Return (X, Y) of the center of cell containing provided text 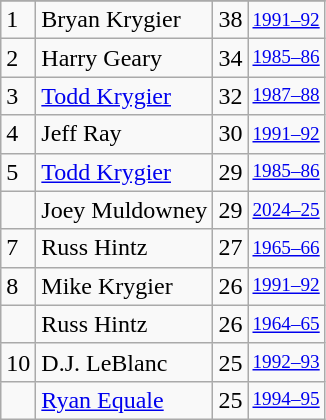
1 (18, 20)
3 (18, 96)
7 (18, 248)
30 (230, 134)
1994–95 (286, 400)
5 (18, 172)
2 (18, 58)
1987–88 (286, 96)
27 (230, 248)
4 (18, 134)
38 (230, 20)
Bryan Krygier (124, 20)
8 (18, 286)
32 (230, 96)
1964–65 (286, 324)
2024–25 (286, 210)
1992–93 (286, 362)
Harry Geary (124, 58)
Ryan Equale (124, 400)
D.J. LeBlanc (124, 362)
1965–66 (286, 248)
Jeff Ray (124, 134)
Mike Krygier (124, 286)
10 (18, 362)
Joey Muldowney (124, 210)
34 (230, 58)
